Return the [x, y] coordinate for the center point of the cell that contains the specified text.  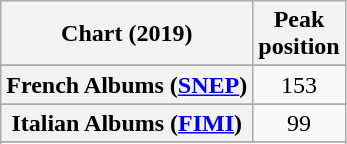
French Albums (SNEP) [127, 85]
Italian Albums (FIMI) [127, 123]
99 [299, 123]
153 [299, 85]
Chart (2019) [127, 34]
Peakposition [299, 34]
